Capture the cell that displays the provided text and extract its (X, Y) central coordinate. 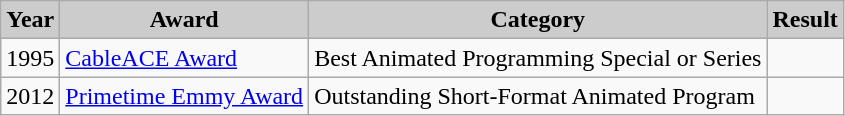
2012 (30, 96)
Outstanding Short-Format Animated Program (538, 96)
Primetime Emmy Award (184, 96)
Category (538, 20)
Result (805, 20)
Award (184, 20)
Best Animated Programming Special or Series (538, 58)
Year (30, 20)
1995 (30, 58)
CableACE Award (184, 58)
